Extract the (X, Y) coordinate from the center of the cell holding the provided text.  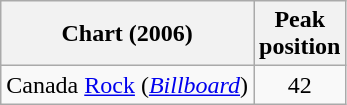
Canada Rock (Billboard) (128, 85)
Chart (2006) (128, 34)
42 (300, 85)
Peakposition (300, 34)
